For the text-containing cell, return its midpoint in (X, Y) coordinate format. 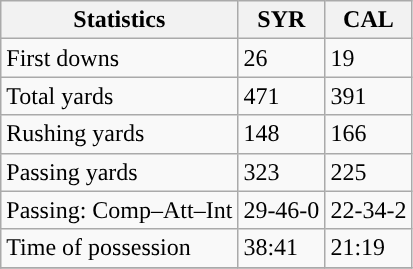
Time of possession (120, 248)
22-34-2 (368, 210)
225 (368, 172)
Total yards (120, 96)
21:19 (368, 248)
19 (368, 58)
471 (282, 96)
CAL (368, 20)
29-46-0 (282, 210)
323 (282, 172)
391 (368, 96)
Passing: Comp–Att–Int (120, 210)
38:41 (282, 248)
26 (282, 58)
148 (282, 134)
166 (368, 134)
Statistics (120, 20)
First downs (120, 58)
SYR (282, 20)
Passing yards (120, 172)
Rushing yards (120, 134)
